Locate the cell with the specified text and output its (X, Y) center coordinate. 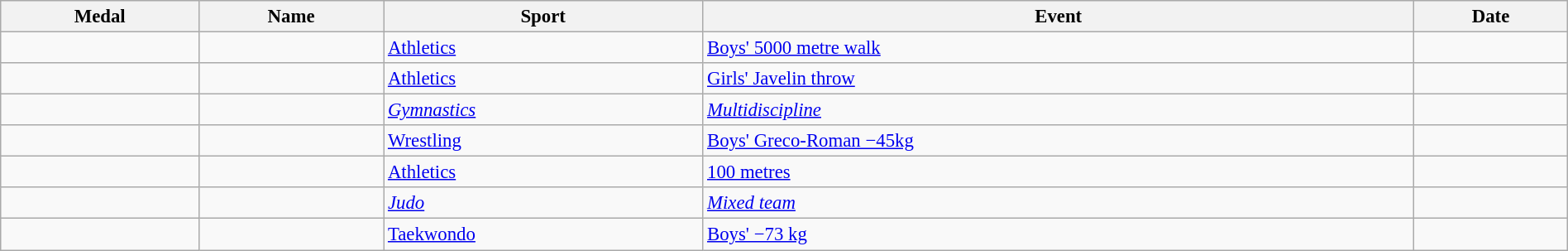
Event (1059, 17)
Sport (543, 17)
Boys' −73 kg (1059, 234)
Name (291, 17)
Date (1491, 17)
Boys' 5000 metre walk (1059, 48)
Wrestling (543, 141)
Girls' Javelin throw (1059, 79)
Judo (543, 203)
Boys' Greco-Roman −45kg (1059, 141)
Taekwondo (543, 234)
Multidiscipline (1059, 110)
Gymnastics (543, 110)
Medal (100, 17)
Mixed team (1059, 203)
100 metres (1059, 172)
